Provide the [X, Y] coordinate of the cell's center where the given text is located.  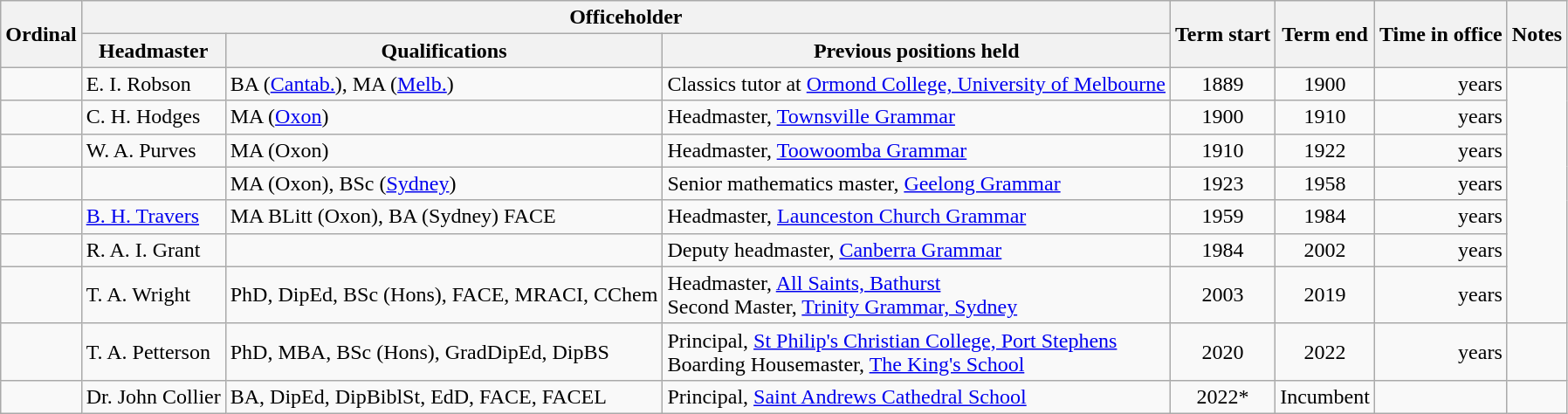
Headmaster, Toowoomba Grammar [917, 150]
Headmaster, Launceston Church Grammar [917, 217]
Headmaster [154, 51]
2019 [1325, 295]
Previous positions held [917, 51]
Principal, Saint Andrews Cathedral School [917, 397]
T. A. Petterson [154, 351]
1922 [1325, 150]
PhD, DipEd, BSc (Hons), FACE, MRACI, CChem [444, 295]
MA (Oxon), BSc (Sydney) [444, 183]
Ordinal [41, 34]
Dr. John Collier [154, 397]
MA BLitt (Oxon), BA (Sydney) FACE [444, 217]
BA (Cantab.), MA (Melb.) [444, 84]
BA, DipEd, DipBiblSt, EdD, FACE, FACEL [444, 397]
Term start [1223, 34]
Principal, St Philip's Christian College, Port StephensBoarding Housemaster, The King's School [917, 351]
C. H. Hodges [154, 117]
W. A. Purves [154, 150]
2022* [1223, 397]
Notes [1537, 34]
Incumbent [1325, 397]
2020 [1223, 351]
1889 [1223, 84]
Headmaster, Townsville Grammar [917, 117]
2003 [1223, 295]
Time in office [1441, 34]
1958 [1325, 183]
Headmaster, All Saints, BathurstSecond Master, Trinity Grammar, Sydney [917, 295]
R. A. I. Grant [154, 250]
T. A. Wright [154, 295]
E. I. Robson [154, 84]
B. H. Travers [154, 217]
1959 [1223, 217]
Senior mathematics master, Geelong Grammar [917, 183]
1923 [1223, 183]
Classics tutor at Ormond College, University of Melbourne [917, 84]
Deputy headmaster, Canberra Grammar [917, 250]
Term end [1325, 34]
2022 [1325, 351]
Qualifications [444, 51]
PhD, MBA, BSc (Hons), GradDipEd, DipBS [444, 351]
2002 [1325, 250]
Officeholder [625, 17]
